Provide the (X, Y) coordinate of the cell's center where the given text is located.  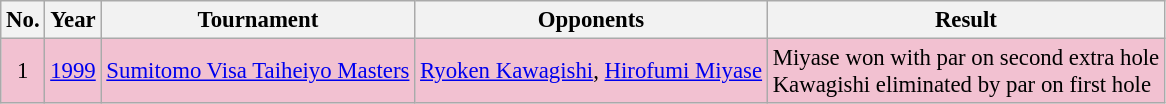
Year (73, 20)
No. (23, 20)
Sumitomo Visa Taiheiyo Masters (258, 72)
1 (23, 72)
Opponents (592, 20)
Ryoken Kawagishi, Hirofumi Miyase (592, 72)
Miyase won with par on second extra holeKawagishi eliminated by par on first hole (966, 72)
1999 (73, 72)
Tournament (258, 20)
Result (966, 20)
